Locate the cell with the specified text and output its [x, y] center coordinate. 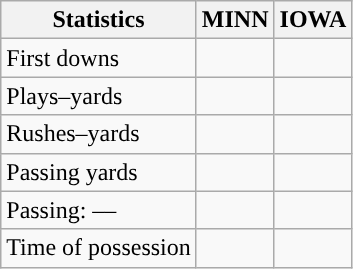
Time of possession [99, 248]
MINN [235, 20]
Statistics [99, 20]
Passing yards [99, 172]
Passing: –– [99, 210]
Plays–yards [99, 96]
First downs [99, 58]
Rushes–yards [99, 134]
IOWA [313, 20]
